For the text-containing cell, return its midpoint in (x, y) coordinate format. 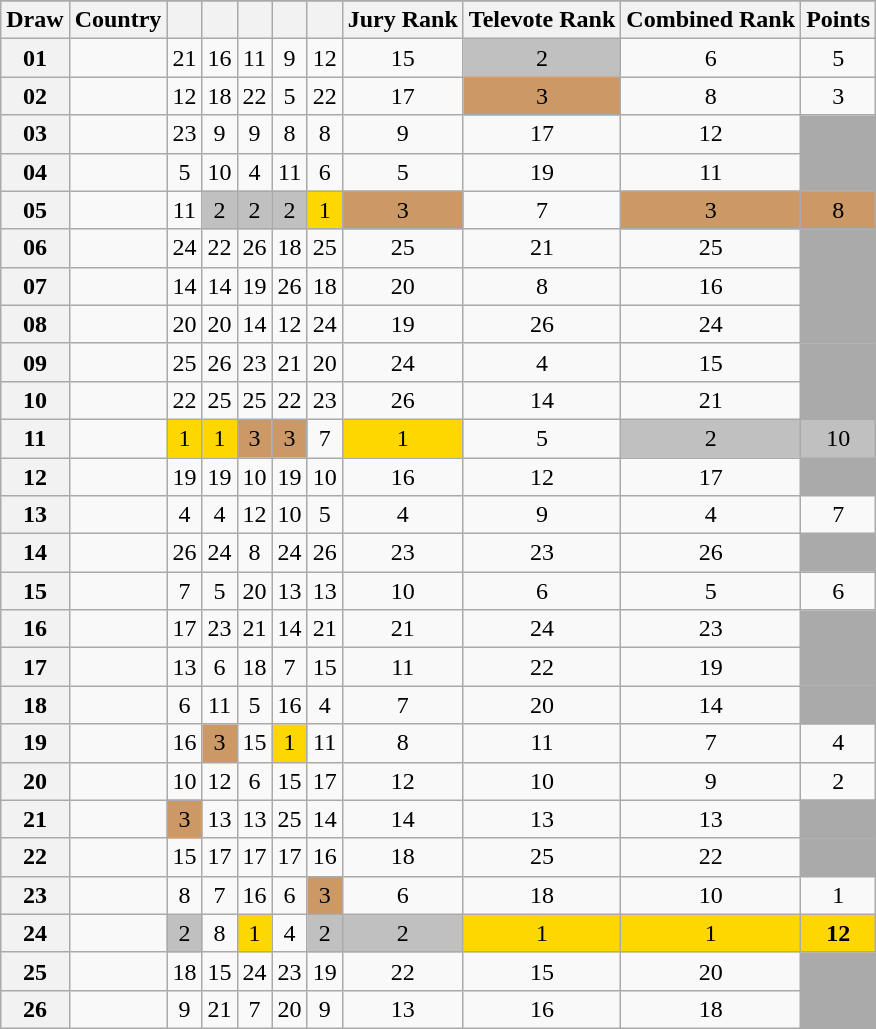
Draw (35, 20)
08 (35, 324)
09 (35, 362)
02 (35, 96)
05 (35, 210)
Country (118, 20)
Combined Rank (711, 20)
01 (35, 58)
04 (35, 172)
Televote Rank (542, 20)
06 (35, 248)
Jury Rank (402, 20)
07 (35, 286)
03 (35, 134)
Points (838, 20)
